Identify which cell holds the provided text, then report its (X, Y) central coordinate. 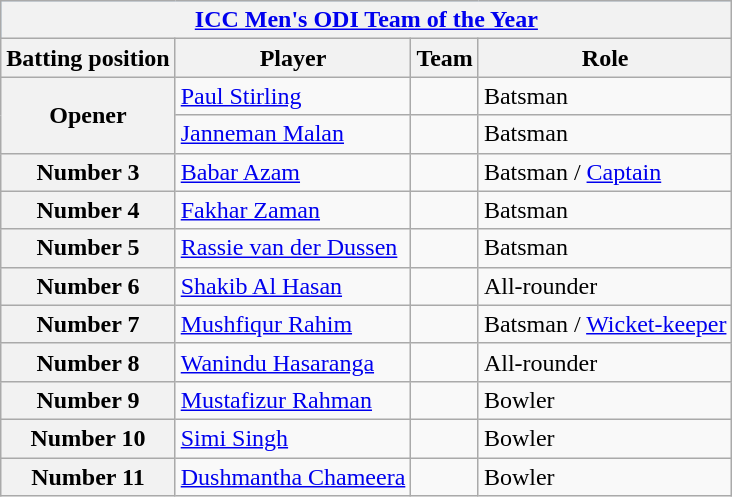
Babar Azam (293, 172)
Opener (88, 115)
Dushmantha Chameera (293, 477)
Number 9 (88, 400)
Batting position (88, 58)
ICC Men's ODI Team of the Year (366, 20)
Number 7 (88, 324)
Shakib Al Hasan (293, 286)
Number 5 (88, 248)
Janneman Malan (293, 134)
Team (445, 58)
Player (293, 58)
Number 6 (88, 286)
Simi Singh (293, 438)
Mushfiqur Rahim (293, 324)
Number 10 (88, 438)
Fakhar Zaman (293, 210)
Batsman / Wicket-keeper (605, 324)
Role (605, 58)
Number 11 (88, 477)
Batsman / Captain (605, 172)
Paul Stirling (293, 96)
Number 8 (88, 362)
Mustafizur Rahman (293, 400)
Wanindu Hasaranga (293, 362)
Number 3 (88, 172)
Rassie van der Dussen (293, 248)
Number 4 (88, 210)
